Extract the (x, y) coordinate from the center of the cell holding the provided text.  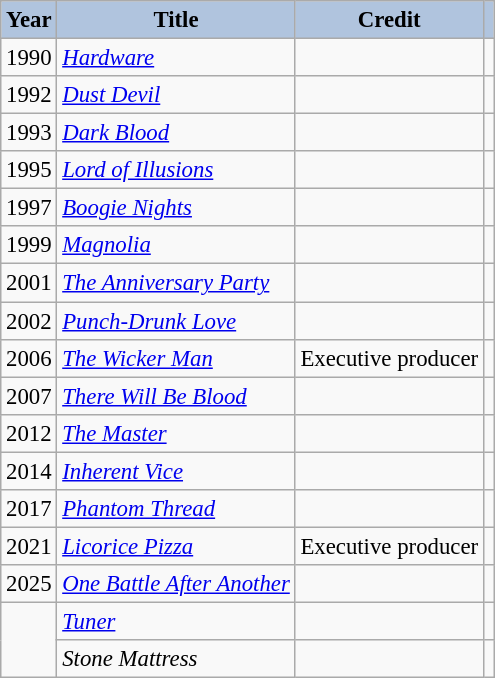
1993 (29, 133)
The Anniversary Party (176, 283)
Phantom Thread (176, 509)
1990 (29, 58)
Boogie Nights (176, 208)
1995 (29, 170)
Tuner (176, 621)
2017 (29, 509)
1999 (29, 245)
2007 (29, 396)
Lord of Illusions (176, 170)
Dust Devil (176, 95)
2025 (29, 584)
2002 (29, 321)
There Will Be Blood (176, 396)
Dark Blood (176, 133)
Magnolia (176, 245)
2006 (29, 358)
2012 (29, 433)
The Wicker Man (176, 358)
2014 (29, 471)
Hardware (176, 58)
1997 (29, 208)
2001 (29, 283)
One Battle After Another (176, 584)
1992 (29, 95)
Stone Mattress (176, 659)
Licorice Pizza (176, 546)
Credit (389, 20)
2021 (29, 546)
Inherent Vice (176, 471)
Punch-Drunk Love (176, 321)
Title (176, 20)
The Master (176, 433)
Year (29, 20)
